Capture the cell that displays the provided text and extract its (X, Y) central coordinate. 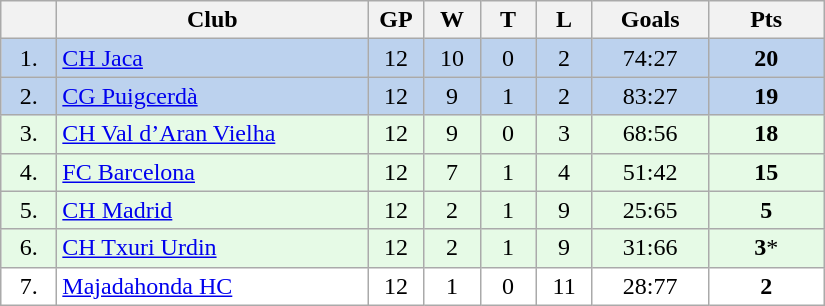
3. (29, 134)
CH Madrid (212, 210)
5. (29, 210)
CH Jaca (212, 58)
74:27 (650, 58)
28:77 (650, 286)
Club (212, 20)
CH Val d’Aran Vielha (212, 134)
51:42 (650, 172)
3* (766, 248)
18 (766, 134)
3 (564, 134)
CG Puigcerdà (212, 96)
11 (564, 286)
6. (29, 248)
7 (452, 172)
20 (766, 58)
4 (564, 172)
25:65 (650, 210)
CH Txuri Urdin (212, 248)
L (564, 20)
T (508, 20)
31:66 (650, 248)
10 (452, 58)
W (452, 20)
83:27 (650, 96)
19 (766, 96)
1. (29, 58)
Majadahonda HC (212, 286)
7. (29, 286)
Pts (766, 20)
68:56 (650, 134)
Goals (650, 20)
5 (766, 210)
4. (29, 172)
15 (766, 172)
GP (396, 20)
FC Barcelona (212, 172)
2. (29, 96)
